Determine the [X, Y] coordinate at the center of the cell enclosing the given text.  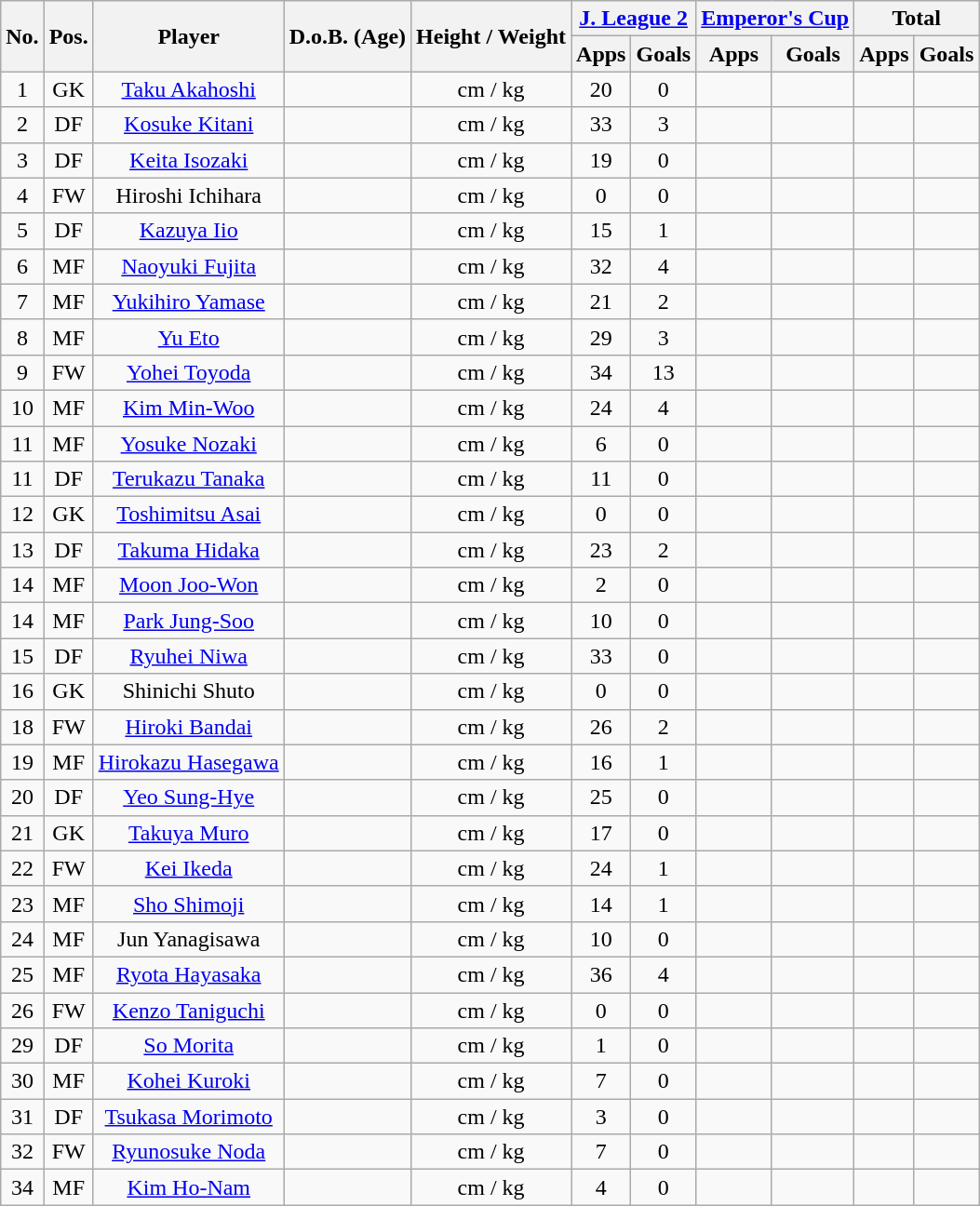
Jun Yanagisawa [188, 939]
Sho Shimoji [188, 904]
12 [22, 515]
36 [601, 974]
Kosuke Kitani [188, 125]
Ryunosuke Noda [188, 1152]
31 [22, 1117]
Takuya Muro [188, 833]
Kim Min-Woo [188, 408]
Yosuke Nozaki [188, 444]
Total [917, 19]
17 [601, 833]
Takuma Hidaka [188, 550]
Toshimitsu Asai [188, 515]
Player [188, 36]
Terukazu Tanaka [188, 479]
J. League 2 [634, 19]
Yohei Toyoda [188, 372]
Taku Akahoshi [188, 89]
Naoyuki Fujita [188, 266]
Tsukasa Morimoto [188, 1117]
Kazuya Iio [188, 231]
Hiroshi Ichihara [188, 195]
Kohei Kuroki [188, 1081]
Hiroki Bandai [188, 727]
Emperor's Cup [775, 19]
8 [22, 337]
18 [22, 727]
So Morita [188, 1046]
30 [22, 1081]
5 [22, 231]
Park Jung-Soo [188, 621]
Pos. [69, 36]
Kim Ho-Nam [188, 1187]
Yeo Sung-Hye [188, 797]
22 [22, 868]
Yu Eto [188, 337]
No. [22, 36]
Shinichi Shuto [188, 691]
Ryota Hayasaka [188, 974]
Keita Isozaki [188, 160]
D.o.B. (Age) [347, 36]
Moon Joo-Won [188, 585]
Kenzo Taniguchi [188, 1010]
Height / Weight [491, 36]
Kei Ikeda [188, 868]
Yukihiro Yamase [188, 301]
Hirokazu Hasegawa [188, 762]
9 [22, 372]
Ryuhei Niwa [188, 656]
